Pinpoint the cell where the given text exists, returning its (x, y) midpoint coordinate. 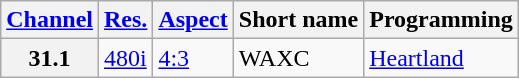
Short name (298, 20)
Channel (50, 20)
31.1 (50, 58)
4:3 (193, 58)
Programming (442, 20)
Res. (126, 20)
Aspect (193, 20)
Heartland (442, 58)
480i (126, 58)
WAXC (298, 58)
